For the text-containing cell, return its midpoint in [X, Y] coordinate format. 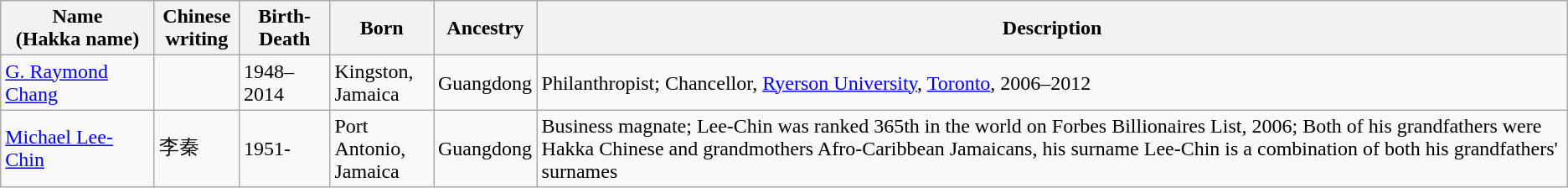
Kingston, Jamaica [382, 82]
Description [1052, 29]
G. Raymond Chang [78, 82]
Ancestry [486, 29]
Name(Hakka name) [78, 29]
Birth-Death [285, 29]
Chinese writing [196, 29]
李秦 [196, 149]
1951- [285, 149]
1948–2014 [285, 82]
Port Antonio, Jamaica [382, 149]
Philanthropist; Chancellor, Ryerson University, Toronto, 2006–2012 [1052, 82]
Born [382, 29]
Michael Lee-Chin [78, 149]
